Locate the cell with the specified text and output its [X, Y] center coordinate. 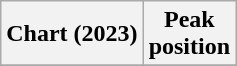
Peakposition [189, 34]
Chart (2023) [72, 34]
